Provide the [x, y] coordinate of the cell's center where the given text is located.  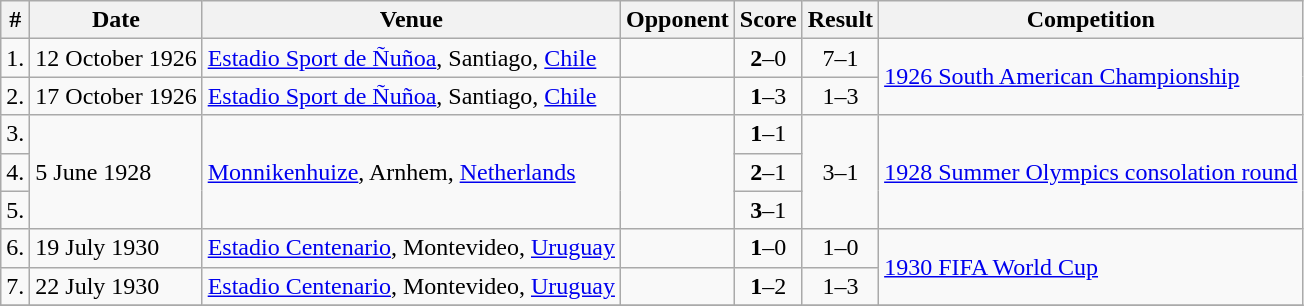
Date [116, 20]
2–0 [768, 58]
12 October 1926 [116, 58]
Result [840, 20]
1930 FIFA World Cup [1091, 267]
7. [16, 286]
1928 Summer Olympics consolation round [1091, 172]
5 June 1928 [116, 172]
Venue [411, 20]
1–1 [768, 134]
1–2 [768, 286]
4. [16, 172]
Competition [1091, 20]
22 July 1930 [116, 286]
7–1 [840, 58]
1926 South American Championship [1091, 77]
Opponent [677, 20]
19 July 1930 [116, 248]
2. [16, 96]
6. [16, 248]
2–1 [768, 172]
5. [16, 210]
Score [768, 20]
3. [16, 134]
17 October 1926 [116, 96]
Monnikenhuize, Arnhem, Netherlands [411, 172]
1. [16, 58]
# [16, 20]
